Find where the given text appears and provide that cell's center as (X, Y) coordinate. 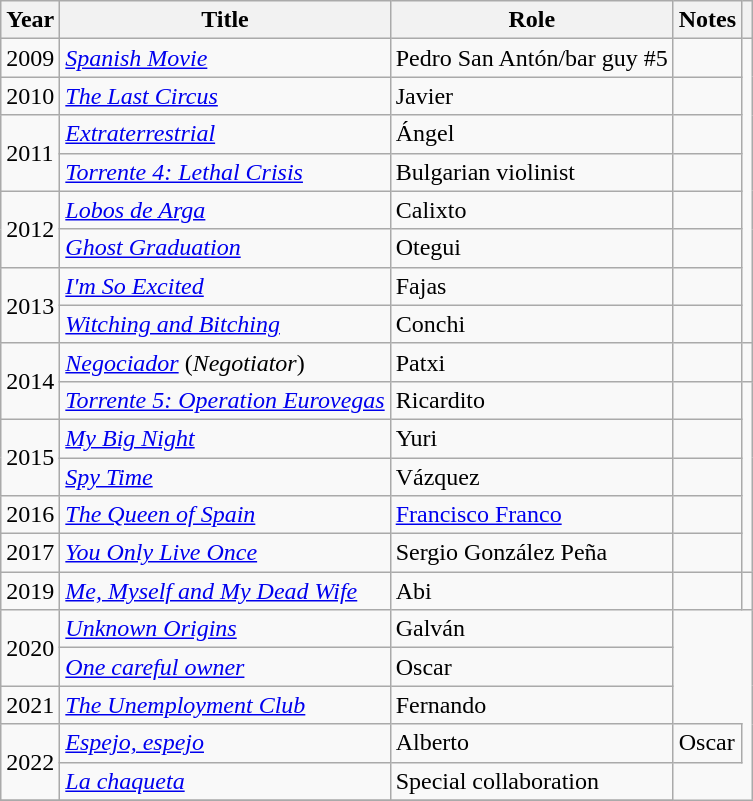
2009 (30, 58)
Javier (532, 96)
Spanish Movie (225, 58)
Bulgarian violinist (532, 172)
My Big Night (225, 438)
Ricardito (532, 400)
Vázquez (532, 477)
Otegui (532, 248)
Lobos de Arga (225, 210)
Alberto (532, 743)
Espejo, espejo (225, 743)
The Last Circus (225, 96)
Ángel (532, 134)
Unknown Origins (225, 629)
Galván (532, 629)
2019 (30, 591)
Sergio González Peña (532, 553)
2017 (30, 553)
Ghost Graduation (225, 248)
2014 (30, 381)
Abi (532, 591)
2022 (30, 762)
Conchi (532, 324)
Witching and Bitching (225, 324)
Francisco Franco (532, 515)
Year (30, 20)
Torrente 5: Operation Eurovegas (225, 400)
2010 (30, 96)
Pedro San Antón/bar guy #5 (532, 58)
You Only Live Once (225, 553)
Me, Myself and My Dead Wife (225, 591)
Fajas (532, 286)
2012 (30, 229)
I'm So Excited (225, 286)
Fernando (532, 705)
Negociador (Negotiator) (225, 362)
Calixto (532, 210)
Special collaboration (532, 781)
2021 (30, 705)
The Unemployment Club (225, 705)
Role (532, 20)
Title (225, 20)
La chaqueta (225, 781)
2015 (30, 457)
Notes (707, 20)
Patxi (532, 362)
Extraterrestrial (225, 134)
One careful owner (225, 667)
2016 (30, 515)
Yuri (532, 438)
2013 (30, 305)
2020 (30, 648)
2011 (30, 153)
Spy Time (225, 477)
Torrente 4: Lethal Crisis (225, 172)
The Queen of Spain (225, 515)
